Output the (x, y) coordinate of the center of the cell containing the given text.  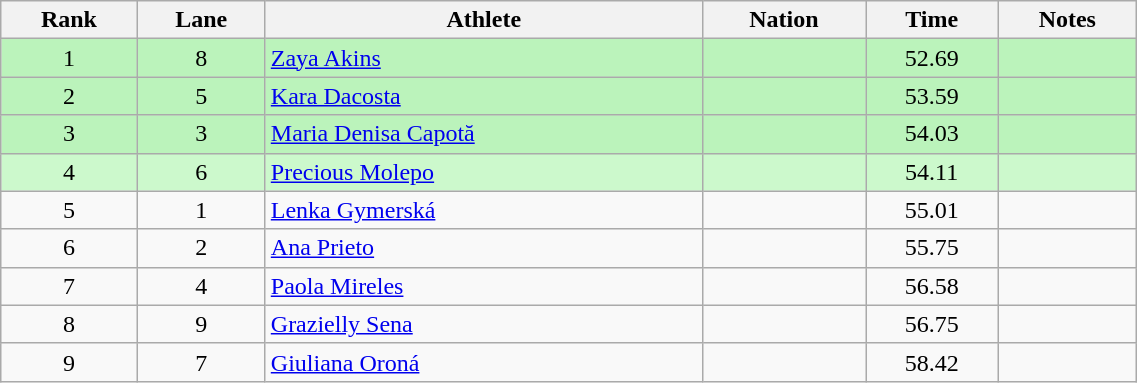
56.58 (932, 286)
Notes (1068, 20)
Giuliana Oroná (484, 362)
Lenka Gymerská (484, 210)
Time (932, 20)
Paola Mireles (484, 286)
54.11 (932, 172)
55.01 (932, 210)
Lane (201, 20)
Athlete (484, 20)
Nation (784, 20)
Kara Dacosta (484, 96)
56.75 (932, 324)
58.42 (932, 362)
55.75 (932, 248)
Maria Denisa Capotă (484, 134)
Ana Prieto (484, 248)
Grazielly Sena (484, 324)
54.03 (932, 134)
52.69 (932, 58)
53.59 (932, 96)
Rank (69, 20)
Zaya Akins (484, 58)
Precious Molepo (484, 172)
